From the cell containing the given text, extract its center point as (X, Y) coordinate. 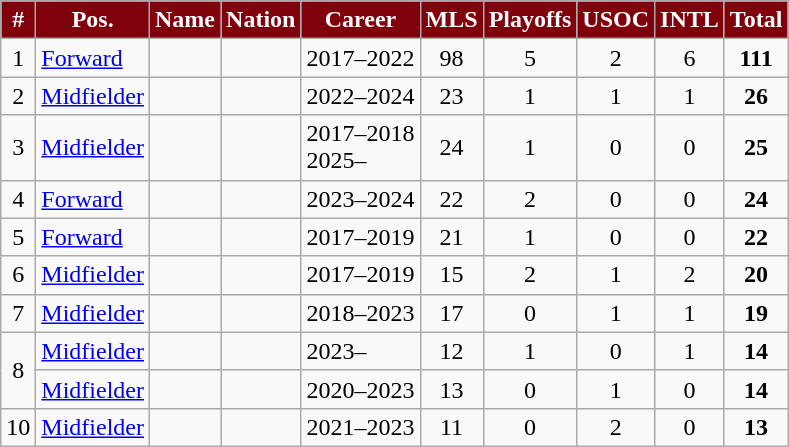
2018–2023 (360, 313)
10 (18, 427)
15 (452, 275)
111 (756, 58)
2023–2024 (360, 199)
# (18, 20)
2023– (360, 351)
USOC (616, 20)
Career (360, 20)
2022–2024 (360, 96)
2020–2023 (360, 389)
98 (452, 58)
Pos. (93, 20)
7 (18, 313)
11 (452, 427)
26 (756, 96)
Nation (261, 20)
23 (452, 96)
20 (756, 275)
INTL (690, 20)
3 (18, 148)
25 (756, 148)
4 (18, 199)
21 (452, 237)
2017–2022 (360, 58)
17 (452, 313)
2017–20182025– (360, 148)
Total (756, 20)
MLS (452, 20)
Name (186, 20)
19 (756, 313)
Playoffs (530, 20)
8 (18, 370)
2021–2023 (360, 427)
12 (452, 351)
